Extract the [X, Y] coordinate from the center of the cell holding the provided text.  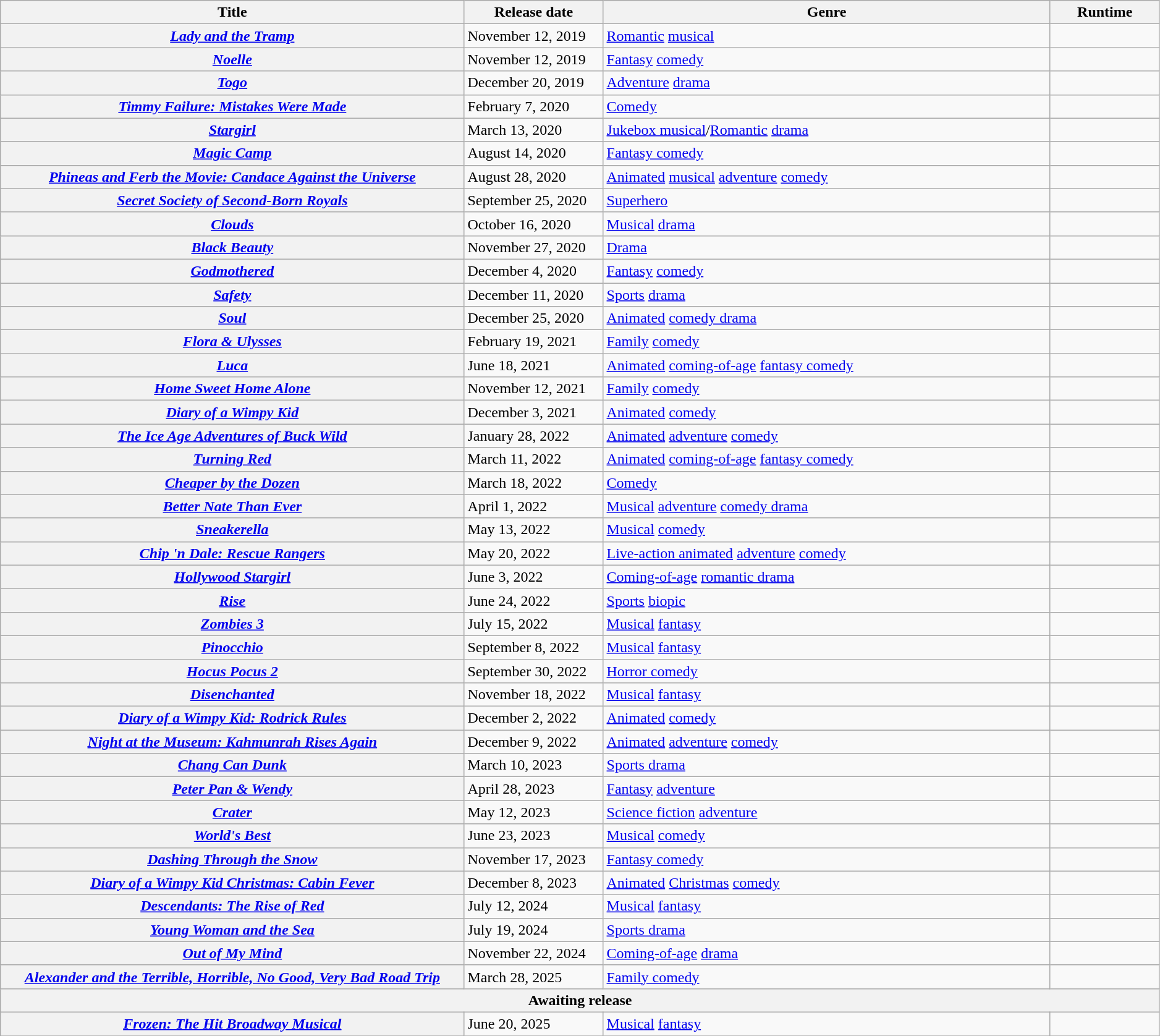
Young Woman and the Sea [232, 930]
Sports biopic [827, 600]
Adventure drama [827, 83]
August 28, 2020 [534, 177]
Godmothered [232, 271]
March 10, 2023 [534, 765]
Diary of a Wimpy Kid: Rodrick Rules [232, 718]
Coming-of-age romantic drama [827, 577]
Musical drama [827, 224]
Live-action animated adventure comedy [827, 553]
December 20, 2019 [534, 83]
Noelle [232, 59]
December 8, 2023 [534, 883]
December 9, 2022 [534, 742]
June 3, 2022 [534, 577]
Jukebox musical/Romantic drama [827, 130]
Hollywood Stargirl [232, 577]
The Ice Age Adventures of Buck Wild [232, 436]
Sneakerella [232, 530]
Chang Can Dunk [232, 765]
Drama [827, 247]
October 16, 2020 [534, 224]
Runtime [1105, 12]
May 20, 2022 [534, 553]
Coming-of-age drama [827, 953]
September 8, 2022 [534, 647]
September 30, 2022 [534, 671]
Hocus Pocus 2 [232, 671]
July 15, 2022 [534, 624]
Timmy Failure: Mistakes Were Made [232, 106]
Title [232, 12]
December 3, 2021 [534, 412]
Pinocchio [232, 647]
Frozen: The Hit Broadway Musical [232, 1024]
August 14, 2020 [534, 153]
March 13, 2020 [534, 130]
Rise [232, 600]
Togo [232, 83]
June 23, 2023 [534, 836]
June 18, 2021 [534, 365]
June 24, 2022 [534, 600]
Home Sweet Home Alone [232, 389]
Clouds [232, 224]
June 20, 2025 [534, 1024]
July 12, 2024 [534, 906]
November 18, 2022 [534, 695]
December 25, 2020 [534, 318]
Lady and the Tramp [232, 36]
Zombies 3 [232, 624]
Soul [232, 318]
Cheaper by the Dozen [232, 483]
December 2, 2022 [534, 718]
November 27, 2020 [534, 247]
Musical adventure comedy drama [827, 506]
May 12, 2023 [534, 812]
March 11, 2022 [534, 459]
Animated musical adventure comedy [827, 177]
Science fiction adventure [827, 812]
Chip 'n Dale: Rescue Rangers [232, 553]
February 7, 2020 [534, 106]
Better Nate Than Ever [232, 506]
December 4, 2020 [534, 271]
Peter Pan & Wendy [232, 789]
April 1, 2022 [534, 506]
Awaiting release [580, 1000]
Alexander and the Terrible, Horrible, No Good, Very Bad Road Trip [232, 977]
Turning Red [232, 459]
Luca [232, 365]
Night at the Museum: Kahmunrah Rises Again [232, 742]
November 22, 2024 [534, 953]
Animated Christmas comedy [827, 883]
May 13, 2022 [534, 530]
Safety [232, 295]
Animated comedy drama [827, 318]
July 19, 2024 [534, 930]
September 25, 2020 [534, 200]
Superhero [827, 200]
Crater [232, 812]
January 28, 2022 [534, 436]
Diary of a Wimpy Kid Christmas: Cabin Fever [232, 883]
Magic Camp [232, 153]
Descendants: The Rise of Red [232, 906]
Flora & Ulysses [232, 342]
Diary of a Wimpy Kid [232, 412]
Release date [534, 12]
March 18, 2022 [534, 483]
Disenchanted [232, 695]
Romantic musical [827, 36]
December 11, 2020 [534, 295]
Genre [827, 12]
Stargirl [232, 130]
November 17, 2023 [534, 859]
Out of My Mind [232, 953]
Phineas and Ferb the Movie: Candace Against the Universe [232, 177]
World's Best [232, 836]
April 28, 2023 [534, 789]
February 19, 2021 [534, 342]
March 28, 2025 [534, 977]
Black Beauty [232, 247]
November 12, 2021 [534, 389]
Horror comedy [827, 671]
Secret Society of Second-Born Royals [232, 200]
Dashing Through the Snow [232, 859]
Fantasy adventure [827, 789]
